Return [X, Y] of the center of cell containing provided text 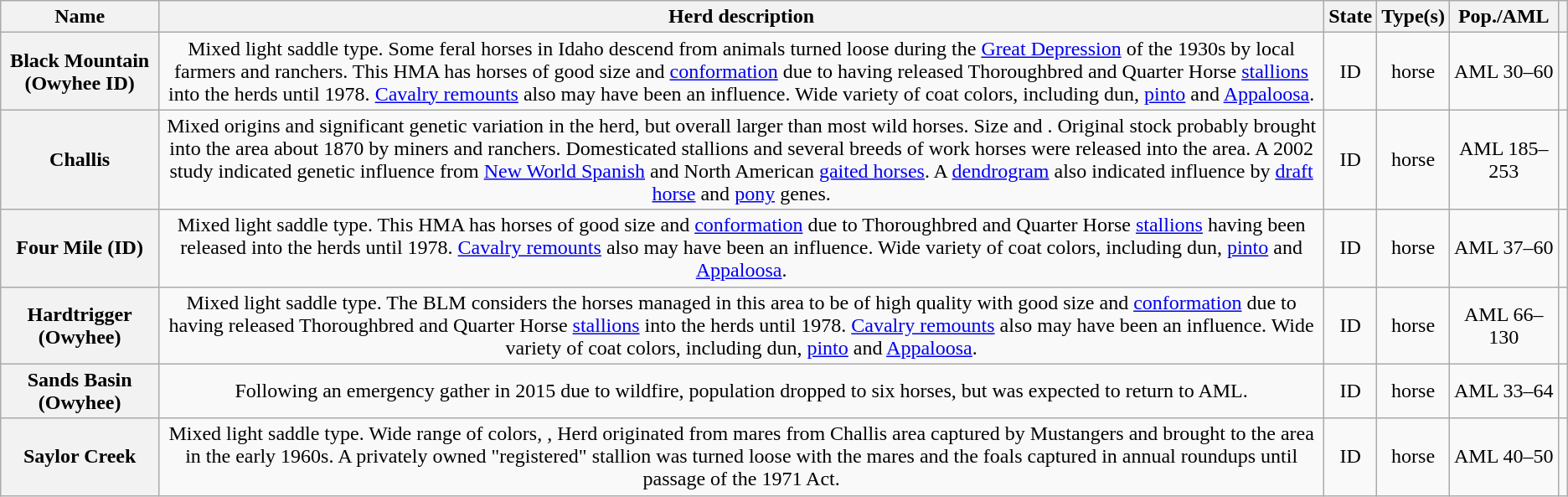
State [1350, 17]
Black Mountain (Owyhee ID) [80, 71]
AML 30–60 [1504, 71]
Sands Basin (Owyhee) [80, 391]
Pop./AML [1504, 17]
Following an emergency gather in 2015 due to wildfire, population dropped to six horses, but was expected to return to AML. [742, 391]
Hardtrigger (Owyhee) [80, 325]
Type(s) [1414, 17]
Saylor Creek [80, 457]
AML 185–253 [1504, 159]
AML 37–60 [1504, 248]
Four Mile (ID) [80, 248]
Name [80, 17]
AML 33–64 [1504, 391]
Herd description [742, 17]
Challis [80, 159]
AML 66–130 [1504, 325]
AML 40–50 [1504, 457]
